Locate the cell with the specified text and output its [x, y] center coordinate. 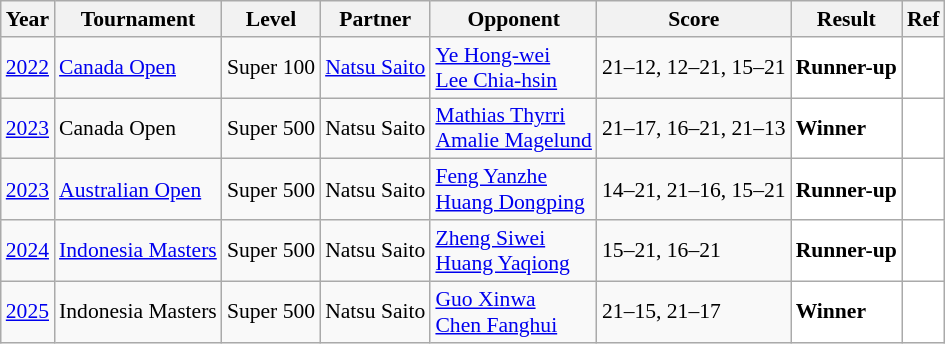
2024 [28, 250]
2025 [28, 312]
Opponent [514, 19]
21–15, 21–17 [694, 312]
Zheng Siwei Huang Yaqiong [514, 250]
Australian Open [138, 190]
Tournament [138, 19]
Ye Hong-wei Lee Chia-hsin [514, 68]
Mathias Thyrri Amalie Magelund [514, 128]
Feng Yanzhe Huang Dongping [514, 190]
21–12, 12–21, 15–21 [694, 68]
Level [271, 19]
Super 100 [271, 68]
Year [28, 19]
Score [694, 19]
15–21, 16–21 [694, 250]
Result [846, 19]
21–17, 16–21, 21–13 [694, 128]
Partner [375, 19]
2022 [28, 68]
Ref [923, 19]
Guo Xinwa Chen Fanghui [514, 312]
14–21, 21–16, 15–21 [694, 190]
